Determine the [X, Y] coordinate at the center of the cell enclosing the given text.  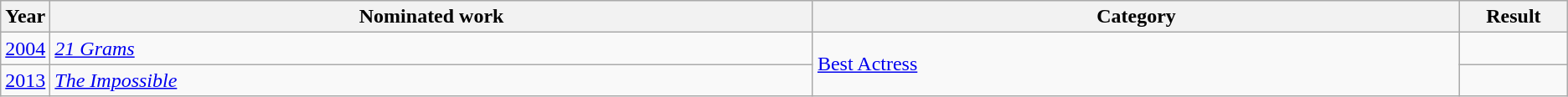
2013 [25, 80]
2004 [25, 48]
The Impossible [432, 80]
Best Actress [1136, 64]
21 Grams [432, 48]
Nominated work [432, 17]
Year [25, 17]
Category [1136, 17]
Result [1514, 17]
